Pinpoint the cell where the given text exists, returning its (x, y) midpoint coordinate. 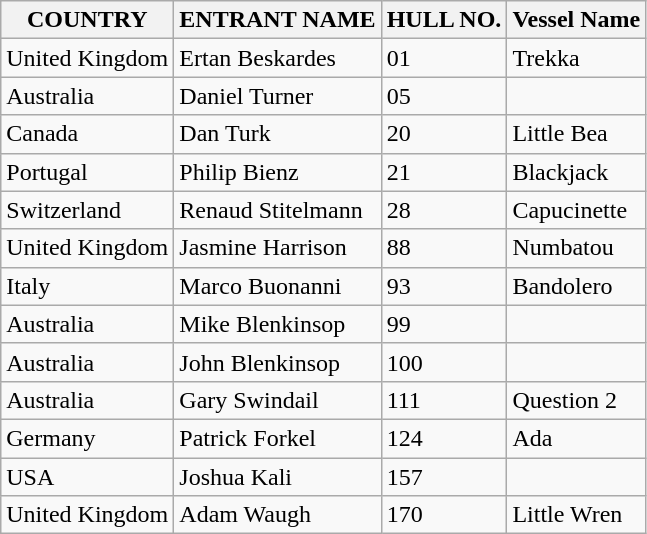
20 (444, 134)
99 (444, 324)
93 (444, 286)
Philip Bienz (278, 172)
Italy (88, 286)
05 (444, 96)
HULL NO. (444, 20)
Mike Blenkinsop (278, 324)
Blackjack (576, 172)
Ertan Beskardes (278, 58)
Vessel Name (576, 20)
Patrick Forkel (278, 438)
USA (88, 477)
Daniel Turner (278, 96)
Marco Buonanni (278, 286)
John Blenkinsop (278, 362)
Portugal (88, 172)
111 (444, 400)
21 (444, 172)
ENTRANT NAME (278, 20)
Switzerland (88, 210)
Adam Waugh (278, 515)
157 (444, 477)
Trekka (576, 58)
Jasmine Harrison (278, 248)
Bandolero (576, 286)
28 (444, 210)
Renaud Stitelmann (278, 210)
Canada (88, 134)
Joshua Kali (278, 477)
COUNTRY (88, 20)
88 (444, 248)
Little Bea (576, 134)
Germany (88, 438)
170 (444, 515)
Little Wren (576, 515)
Capucinette (576, 210)
124 (444, 438)
Dan Turk (278, 134)
Ada (576, 438)
Numbatou (576, 248)
Gary Swindail (278, 400)
100 (444, 362)
01 (444, 58)
Question 2 (576, 400)
